Provide the [X, Y] coordinate of the cell's center where the given text is located.  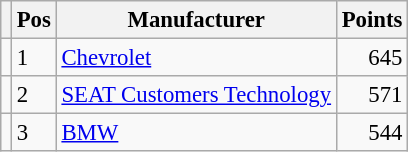
Chevrolet [196, 58]
645 [372, 58]
Manufacturer [196, 20]
SEAT Customers Technology [196, 95]
Pos [34, 20]
BMW [196, 133]
571 [372, 95]
3 [34, 133]
2 [34, 95]
1 [34, 58]
Points [372, 20]
544 [372, 133]
